From the cell containing the given text, extract its center point as [X, Y] coordinate. 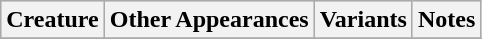
Other Appearances [209, 20]
Variants [363, 20]
Notes [446, 20]
Creature [52, 20]
